Return [X, Y] of the center of cell containing provided text 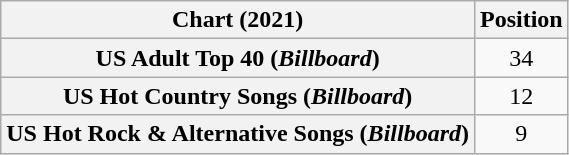
US Hot Rock & Alternative Songs (Billboard) [238, 134]
9 [521, 134]
34 [521, 58]
US Hot Country Songs (Billboard) [238, 96]
Chart (2021) [238, 20]
12 [521, 96]
Position [521, 20]
US Adult Top 40 (Billboard) [238, 58]
